Return the [X, Y] coordinate for the center point of the cell that contains the specified text.  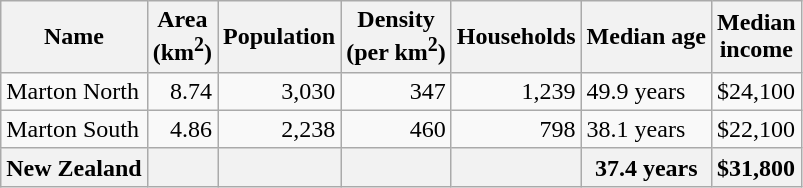
$22,100 [756, 129]
49.9 years [646, 91]
Name [74, 37]
3,030 [280, 91]
Medianincome [756, 37]
$31,800 [756, 167]
798 [516, 129]
Marton North [74, 91]
2,238 [280, 129]
Area(km2) [182, 37]
460 [396, 129]
1,239 [516, 91]
Median age [646, 37]
37.4 years [646, 167]
347 [396, 91]
38.1 years [646, 129]
New Zealand [74, 167]
8.74 [182, 91]
Population [280, 37]
$24,100 [756, 91]
Density(per km2) [396, 37]
4.86 [182, 129]
Households [516, 37]
Marton South [74, 129]
